Pinpoint the cell where the given text exists, returning its [x, y] midpoint coordinate. 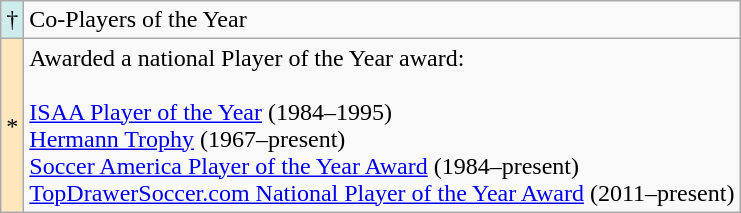
† [12, 20]
* [12, 126]
Co-Players of the Year [382, 20]
